From the cell containing the given text, extract its center point as [X, Y] coordinate. 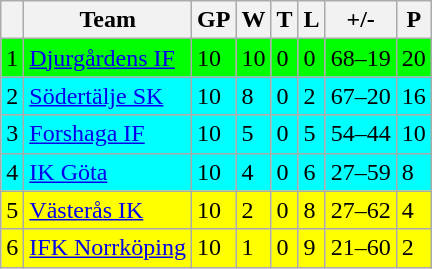
Forshaga IF [108, 134]
+/- [360, 20]
Team [108, 20]
IK Göta [108, 172]
Djurgårdens IF [108, 58]
GP [214, 20]
3 [12, 134]
Södertälje SK [108, 96]
Västerås IK [108, 210]
IFK Norrköping [108, 248]
9 [312, 248]
T [284, 20]
54–44 [360, 134]
27–62 [360, 210]
20 [414, 58]
27–59 [360, 172]
W [254, 20]
16 [414, 96]
68–19 [360, 58]
P [414, 20]
67–20 [360, 96]
L [312, 20]
21–60 [360, 248]
